Capture the cell that displays the provided text and extract its (X, Y) central coordinate. 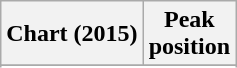
Chart (2015) (72, 34)
Peakposition (189, 34)
